Determine the [x, y] coordinate at the center of the cell enclosing the given text.  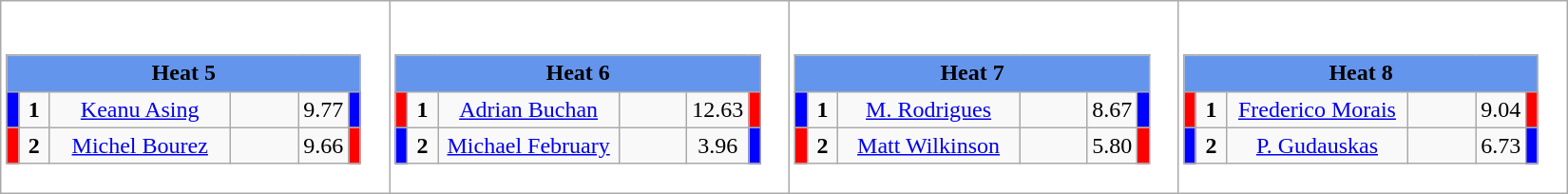
9.66 [323, 145]
8.67 [1112, 109]
Keanu Asing [141, 109]
Michael February [528, 145]
Heat 8 1 Frederico Morais 9.04 2 P. Gudauskas 6.73 [1372, 97]
9.77 [323, 109]
Adrian Buchan [528, 109]
Heat 6 [578, 73]
5.80 [1112, 145]
Heat 7 [972, 73]
Matt Wilkinson [929, 145]
M. Rodrigues [929, 109]
12.63 [718, 109]
Heat 8 [1361, 73]
6.73 [1501, 145]
Heat 6 1 Adrian Buchan 12.63 2 Michael February 3.96 [589, 97]
Heat 5 1 Keanu Asing 9.77 2 Michel Bourez 9.66 [196, 97]
3.96 [718, 145]
Michel Bourez [141, 145]
P. Gudauskas [1317, 145]
Heat 5 [183, 73]
Heat 7 1 M. Rodrigues 8.67 2 Matt Wilkinson 5.80 [985, 97]
9.04 [1501, 109]
Frederico Morais [1317, 109]
